Provide the (x, y) coordinate of the cell's center where the given text is located.  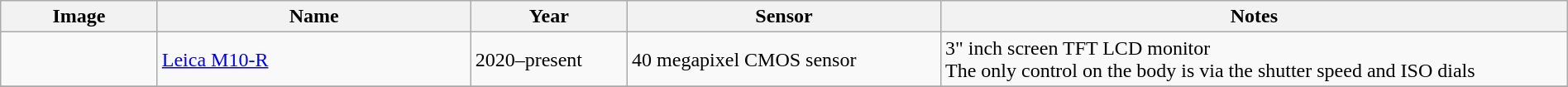
Name (314, 17)
2020–present (549, 60)
Year (549, 17)
Sensor (784, 17)
Leica M10-R (314, 60)
Notes (1254, 17)
40 megapixel CMOS sensor (784, 60)
3" inch screen TFT LCD monitor The only control on the body is via the shutter speed and ISO dials (1254, 60)
Image (79, 17)
